Determine the [x, y] coordinate at the center of the cell enclosing the given text.  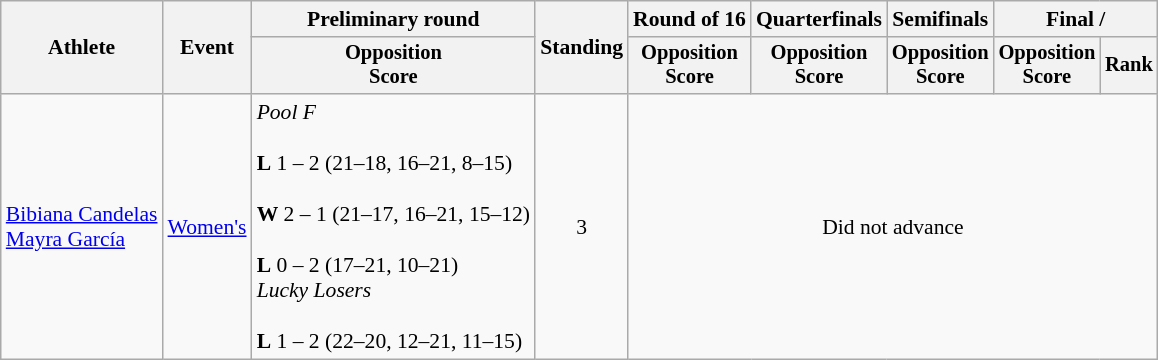
Did not advance [893, 226]
Event [208, 48]
Rank [1129, 66]
Bibiana CandelasMayra García [82, 226]
Semifinals [940, 19]
Pool FL 1 – 2 (21–18, 16–21, 8–15)W 2 – 1 (21–17, 16–21, 15–12)L 0 – 2 (17–21, 10–21)Lucky LosersL 1 – 2 (22–20, 12–21, 11–15) [394, 226]
Women's [208, 226]
3 [582, 226]
Final / [1076, 19]
Athlete [82, 48]
Quarterfinals [819, 19]
Round of 16 [690, 19]
Preliminary round [394, 19]
Standing [582, 48]
